Return (x, y) of the center of cell containing provided text 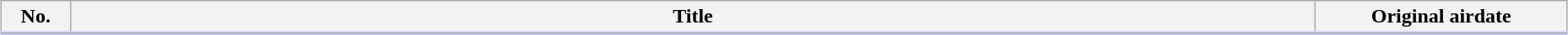
Original airdate (1441, 17)
No. (35, 17)
Title (693, 17)
